For the text-containing cell, return its midpoint in (X, Y) coordinate format. 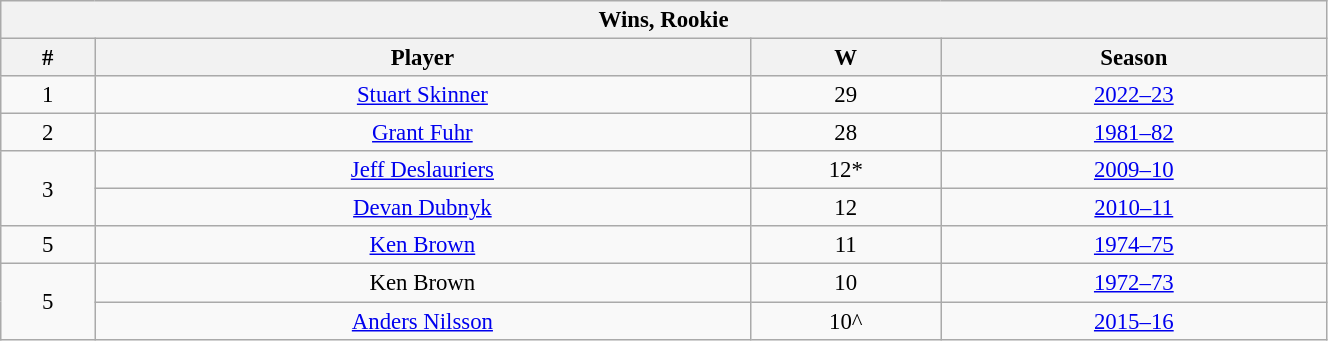
W (846, 58)
29 (846, 95)
1 (48, 95)
10^ (846, 321)
Player (422, 58)
2022–23 (1134, 95)
1974–75 (1134, 245)
Grant Fuhr (422, 133)
Wins, Rookie (664, 20)
12 (846, 208)
Season (1134, 58)
# (48, 58)
2009–10 (1134, 170)
2015–16 (1134, 321)
3 (48, 188)
Anders Nilsson (422, 321)
2 (48, 133)
11 (846, 245)
Stuart Skinner (422, 95)
2010–11 (1134, 208)
Jeff Deslauriers (422, 170)
Devan Dubnyk (422, 208)
12* (846, 170)
1981–82 (1134, 133)
1972–73 (1134, 283)
10 (846, 283)
28 (846, 133)
